Return the [X, Y] coordinate for the center point of the cell that contains the specified text.  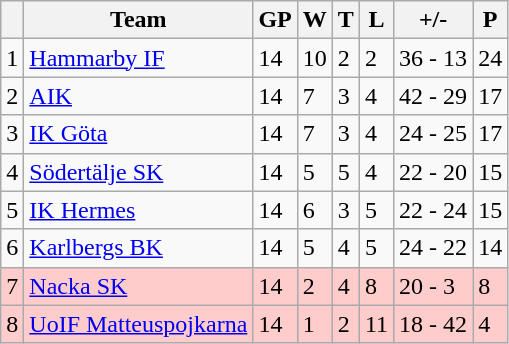
GP [275, 20]
P [490, 20]
22 - 24 [434, 210]
L [376, 20]
Nacka SK [138, 286]
IK Göta [138, 134]
AIK [138, 96]
W [314, 20]
T [346, 20]
24 - 22 [434, 248]
20 - 3 [434, 286]
24 - 25 [434, 134]
Södertälje SK [138, 172]
18 - 42 [434, 324]
UoIF Matteuspojkarna [138, 324]
42 - 29 [434, 96]
10 [314, 58]
Team [138, 20]
+/- [434, 20]
22 - 20 [434, 172]
IK Hermes [138, 210]
36 - 13 [434, 58]
24 [490, 58]
Karlbergs BK [138, 248]
11 [376, 324]
Hammarby IF [138, 58]
